Extract the [X, Y] coordinate from the center of the cell holding the provided text.  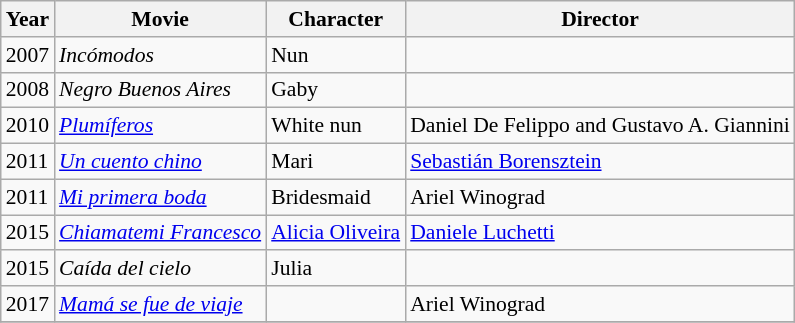
Plumíferos [160, 126]
Movie [160, 19]
Un cuento chino [160, 162]
Mamá se fue de viaje [160, 304]
Sebastián Borensztein [600, 162]
2010 [28, 126]
White nun [336, 126]
Mi primera boda [160, 197]
Alicia Oliveira [336, 233]
Negro Buenos Aires [160, 90]
Gaby [336, 90]
Chiamatemi Francesco [160, 233]
Daniel De Felippo and Gustavo A. Giannini [600, 126]
2007 [28, 55]
Director [600, 19]
Bridesmaid [336, 197]
Year [28, 19]
Mari [336, 162]
Caída del cielo [160, 269]
2017 [28, 304]
Nun [336, 55]
Character [336, 19]
2008 [28, 90]
Incómodos [160, 55]
Julia [336, 269]
Daniele Luchetti [600, 233]
